Search for the cell housing the specified text and yield its [x, y] center coordinate. 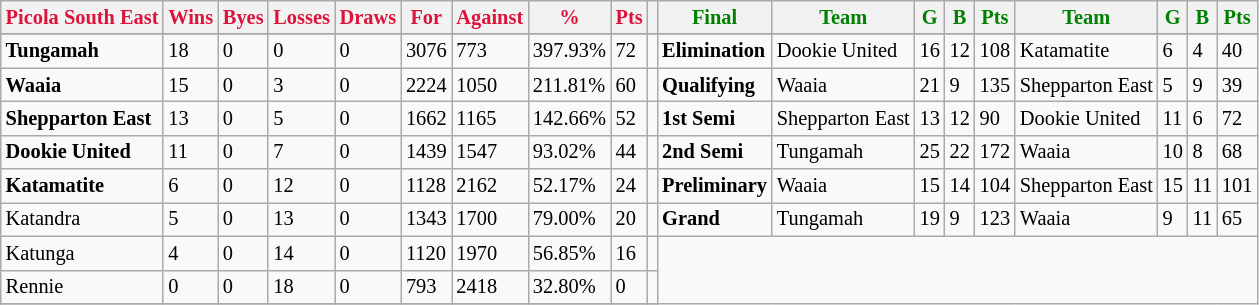
Rennie [82, 287]
1128 [426, 186]
Grand [714, 219]
135 [995, 85]
172 [995, 152]
Qualifying [714, 85]
1970 [490, 253]
1120 [426, 253]
773 [490, 51]
44 [630, 152]
Wins [190, 17]
25 [930, 152]
108 [995, 51]
68 [1237, 152]
1050 [490, 85]
101 [1237, 186]
2162 [490, 186]
60 [630, 85]
1165 [490, 118]
Elimination [714, 51]
1700 [490, 219]
32.80% [570, 287]
3 [301, 85]
2418 [490, 287]
2nd Semi [714, 152]
Byes [243, 17]
52 [630, 118]
1439 [426, 152]
123 [995, 219]
397.93% [570, 51]
1st Semi [714, 118]
93.02% [570, 152]
56.85% [570, 253]
Katandra [82, 219]
24 [630, 186]
65 [1237, 219]
3076 [426, 51]
For [426, 17]
Katunga [82, 253]
793 [426, 287]
19 [930, 219]
52.17% [570, 186]
Final [714, 17]
39 [1237, 85]
1547 [490, 152]
22 [960, 152]
1343 [426, 219]
2224 [426, 85]
10 [1173, 152]
211.81% [570, 85]
Losses [301, 17]
21 [930, 85]
% [570, 17]
Draws [368, 17]
142.66% [570, 118]
1662 [426, 118]
8 [1202, 152]
20 [630, 219]
104 [995, 186]
7 [301, 152]
40 [1237, 51]
90 [995, 118]
Against [490, 17]
Picola South East [82, 17]
Preliminary [714, 186]
79.00% [570, 219]
